From the cell containing the given text, extract its center point as [X, Y] coordinate. 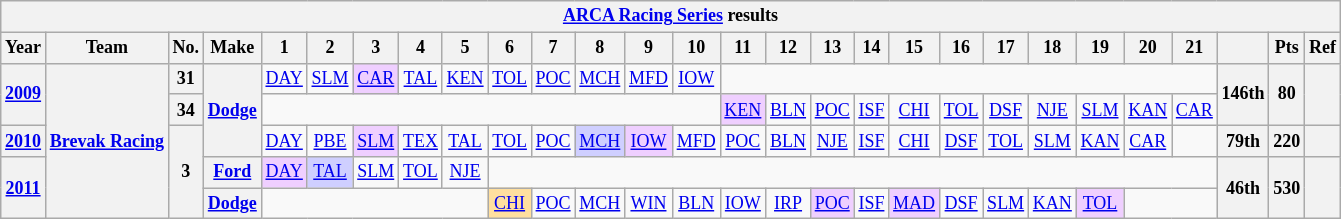
4 [421, 48]
46th [1243, 188]
8 [600, 48]
No. [186, 48]
MAD [914, 204]
19 [1100, 48]
31 [186, 78]
11 [743, 48]
20 [1148, 48]
TEX [421, 140]
Brevak Racing [106, 141]
7 [553, 48]
Team [106, 48]
13 [832, 48]
21 [1195, 48]
ARCA Racing Series results [670, 16]
1 [284, 48]
220 [1287, 140]
2009 [24, 94]
14 [872, 48]
5 [465, 48]
9 [649, 48]
2010 [24, 140]
17 [1006, 48]
Make [232, 48]
18 [1052, 48]
PBE [330, 140]
34 [186, 110]
15 [914, 48]
Pts [1287, 48]
16 [960, 48]
10 [696, 48]
79th [1243, 140]
IRP [788, 204]
6 [510, 48]
146th [1243, 94]
Ref [1323, 48]
530 [1287, 188]
WIN [649, 204]
Ford [232, 172]
2011 [24, 188]
2 [330, 48]
80 [1287, 94]
12 [788, 48]
Year [24, 48]
